Identify which cell holds the provided text, then report its [x, y] central coordinate. 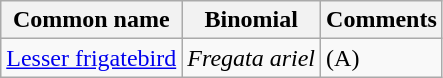
Lesser frigatebird [92, 58]
Common name [92, 20]
(A) [382, 58]
Fregata ariel [252, 58]
Binomial [252, 20]
Comments [382, 20]
